Identify which cell holds the provided text, then report its [x, y] central coordinate. 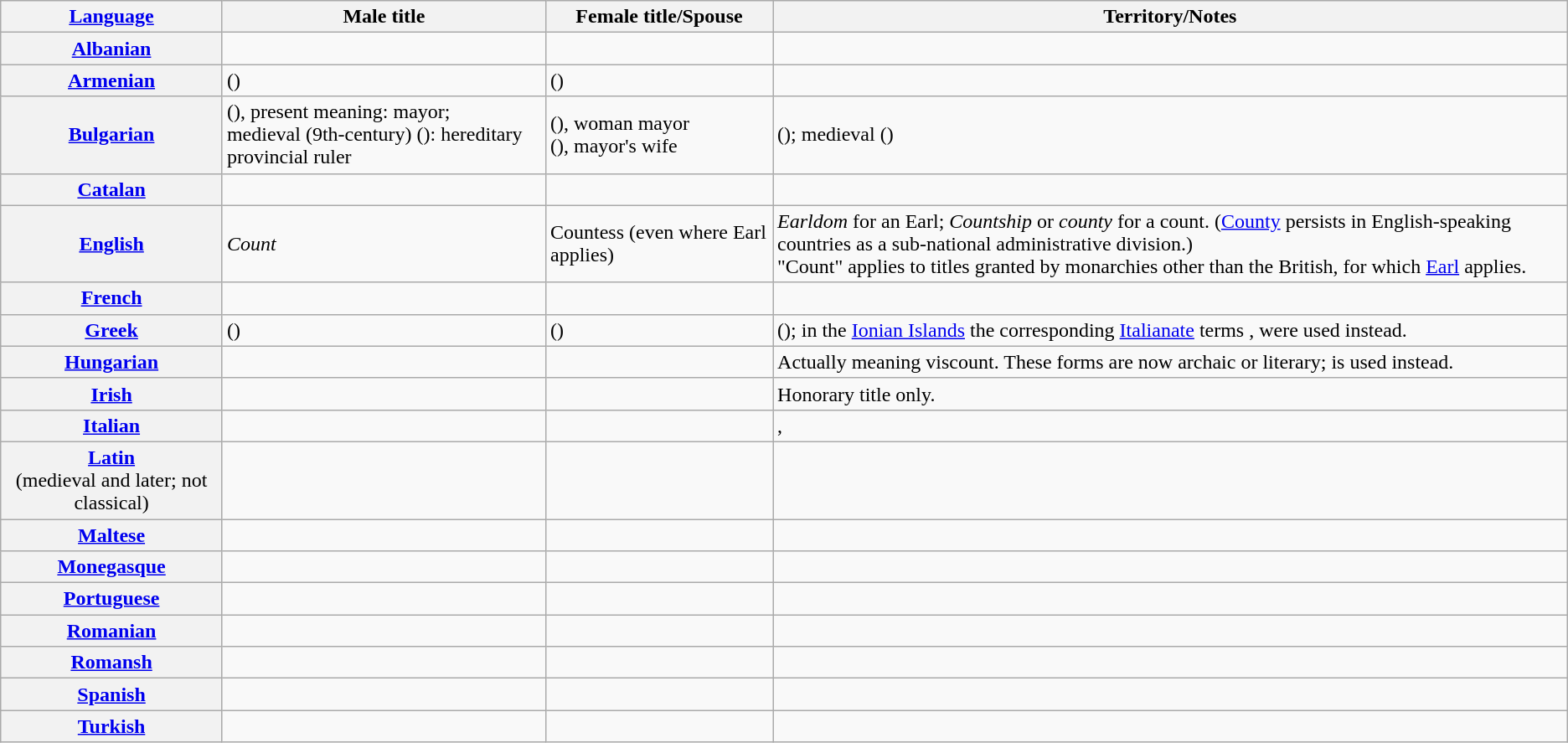
Language [112, 17]
Honorary title only. [1171, 394]
Armenian [112, 80]
, [1171, 426]
Male title [384, 17]
Romanian [112, 631]
Portuguese [112, 599]
Countess (even where Earl applies) [658, 244]
Romansh [112, 663]
Italian [112, 426]
(), present meaning: mayor;medieval (9th-century) (): hereditary provincial ruler [384, 135]
(), woman mayor (), mayor's wife [658, 135]
Irish [112, 394]
Greek [112, 330]
Monegasque [112, 567]
Count [384, 244]
Spanish [112, 694]
Hungarian [112, 362]
(); in the Ionian Islands the corresponding Italianate terms , were used instead. [1171, 330]
Latin (medieval and later; not classical) [112, 480]
French [112, 298]
Albanian [112, 49]
Bulgarian [112, 135]
Female title/Spouse [658, 17]
(); medieval () [1171, 135]
Maltese [112, 535]
Catalan [112, 189]
Turkish [112, 726]
Territory/Notes [1171, 17]
English [112, 244]
Actually meaning viscount. These forms are now archaic or literary; is used instead. [1171, 362]
